Return the [X, Y] coordinate for the center point of the cell that contains the specified text.  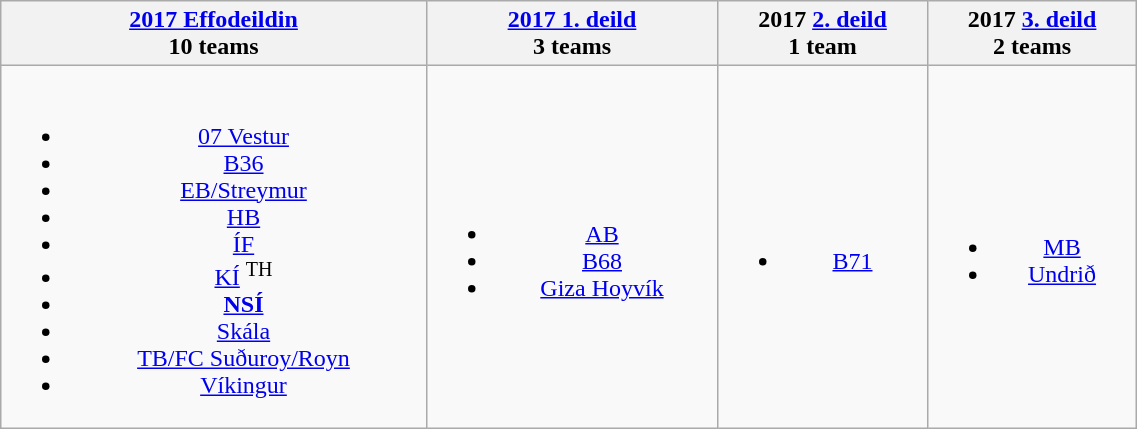
2017 3. deild2 teams [1032, 34]
B71 [823, 248]
2017 1. deild3 teams [572, 34]
ABB68Giza Hoyvík [572, 248]
MBUndrið [1032, 248]
2017 2. deild1 team [823, 34]
07 VesturB36EB/StreymurHBÍFKÍ THNSÍSkálaTB/FC Suðuroy/RoynVíkingur [214, 248]
2017 Effodeildin10 teams [214, 34]
